Return the (X, Y) coordinate for the center point of the cell that contains the specified text.  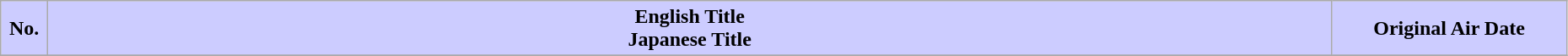
Original Air Date (1449, 29)
No. (24, 29)
English TitleJapanese Title (689, 29)
